Extract the (x, y) coordinate from the center of the cell holding the provided text.  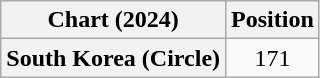
171 (273, 58)
Chart (2024) (114, 20)
South Korea (Circle) (114, 58)
Position (273, 20)
